Search for the cell housing the specified text and yield its [x, y] center coordinate. 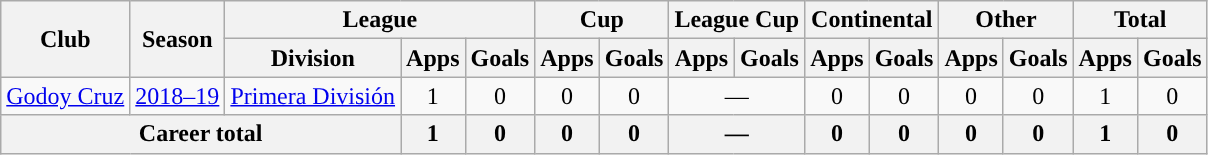
Continental [872, 20]
Career total [201, 134]
Godoy Cruz [66, 96]
League [380, 20]
Club [66, 39]
Primera División [313, 96]
Division [313, 58]
Cup [602, 20]
Season [178, 39]
Other [1006, 20]
Total [1140, 20]
2018–19 [178, 96]
League Cup [737, 20]
